Capture the cell that displays the provided text and extract its [X, Y] central coordinate. 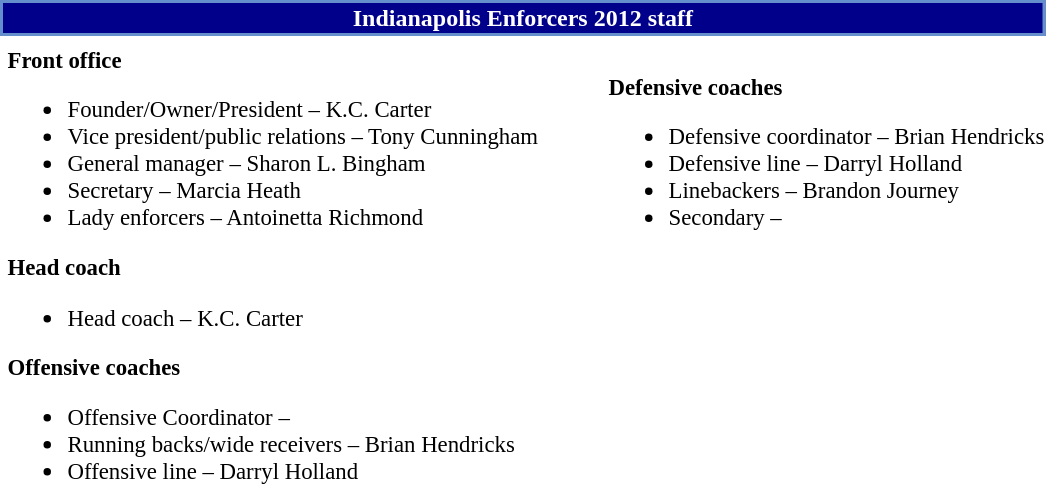
Indianapolis Enforcers 2012 staff [523, 18]
